Locate the cell with the specified text and output its [X, Y] center coordinate. 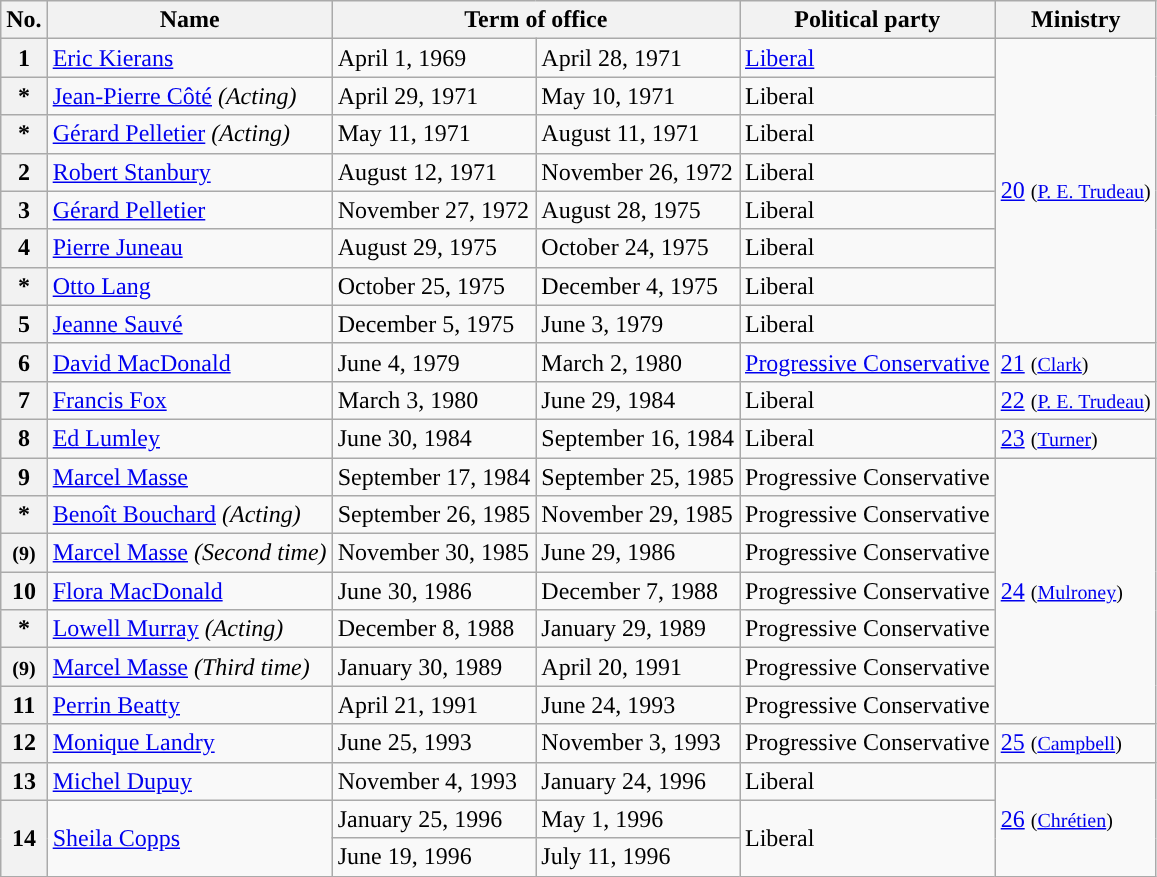
December 5, 1975 [434, 324]
11 [24, 705]
April 28, 1971 [638, 58]
August 12, 1971 [434, 172]
3 [24, 210]
Monique Landry [190, 743]
Perrin Beatty [190, 705]
Marcel Masse [190, 477]
Marcel Masse (Second time) [190, 553]
8 [24, 438]
September 16, 1984 [638, 438]
August 29, 1975 [434, 248]
March 2, 1980 [638, 362]
5 [24, 324]
April 29, 1971 [434, 96]
Lowell Murray (Acting) [190, 629]
No. [24, 20]
October 25, 1975 [434, 286]
Term of office [536, 20]
6 [24, 362]
May 1, 1996 [638, 819]
Benoît Bouchard (Acting) [190, 515]
November 3, 1993 [638, 743]
August 28, 1975 [638, 210]
June 24, 1993 [638, 705]
21 (Clark) [1076, 362]
June 4, 1979 [434, 362]
Name [190, 20]
April 20, 1991 [638, 667]
Flora MacDonald [190, 591]
January 29, 1989 [638, 629]
24 (Mulroney) [1076, 591]
May 10, 1971 [638, 96]
Sheila Copps [190, 838]
June 30, 1984 [434, 438]
September 25, 1985 [638, 477]
January 25, 1996 [434, 819]
2 [24, 172]
January 24, 1996 [638, 781]
June 29, 1986 [638, 553]
November 29, 1985 [638, 515]
March 3, 1980 [434, 400]
23 (Turner) [1076, 438]
November 30, 1985 [434, 553]
September 17, 1984 [434, 477]
June 19, 1996 [434, 857]
July 11, 1996 [638, 857]
Ed Lumley [190, 438]
12 [24, 743]
David MacDonald [190, 362]
November 27, 1972 [434, 210]
September 26, 1985 [434, 515]
January 30, 1989 [434, 667]
October 24, 1975 [638, 248]
26 (Chrétien) [1076, 819]
4 [24, 248]
May 11, 1971 [434, 134]
June 30, 1986 [434, 591]
7 [24, 400]
10 [24, 591]
Marcel Masse (Third time) [190, 667]
13 [24, 781]
22 (P. E. Trudeau) [1076, 400]
20 (P. E. Trudeau) [1076, 191]
1 [24, 58]
Ministry [1076, 20]
April 21, 1991 [434, 705]
Robert Stanbury [190, 172]
Jeanne Sauvé [190, 324]
December 7, 1988 [638, 591]
Francis Fox [190, 400]
December 8, 1988 [434, 629]
Political party [868, 20]
November 26, 1972 [638, 172]
August 11, 1971 [638, 134]
Gérard Pelletier [190, 210]
April 1, 1969 [434, 58]
June 25, 1993 [434, 743]
Michel Dupuy [190, 781]
June 29, 1984 [638, 400]
Gérard Pelletier (Acting) [190, 134]
14 [24, 838]
December 4, 1975 [638, 286]
9 [24, 477]
June 3, 1979 [638, 324]
Jean-Pierre Côté (Acting) [190, 96]
25 (Campbell) [1076, 743]
Eric Kierans [190, 58]
Otto Lang [190, 286]
November 4, 1993 [434, 781]
Pierre Juneau [190, 248]
